Detect which cell encompasses the target text, then output its [x, y] center coordinate. 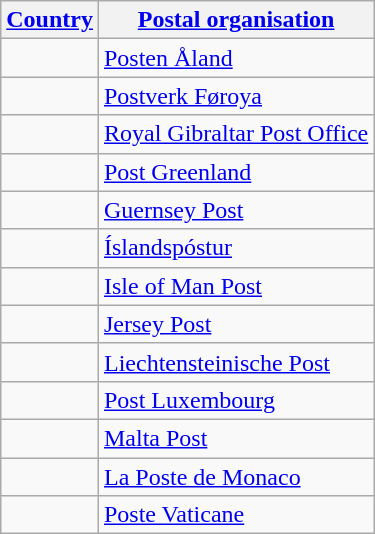
Royal Gibraltar Post Office [236, 134]
Postverk Føroya [236, 96]
Jersey Post [236, 324]
Liechtensteinische Post [236, 362]
Posten Åland [236, 58]
Post Greenland [236, 172]
La Poste de Monaco [236, 477]
Malta Post [236, 438]
Post Luxembourg [236, 400]
Postal organisation [236, 20]
Poste Vaticane [236, 515]
Isle of Man Post [236, 286]
Íslandspóstur [236, 248]
Guernsey Post [236, 210]
Country [50, 20]
